Output the [X, Y] coordinate of the center of the cell containing the given text.  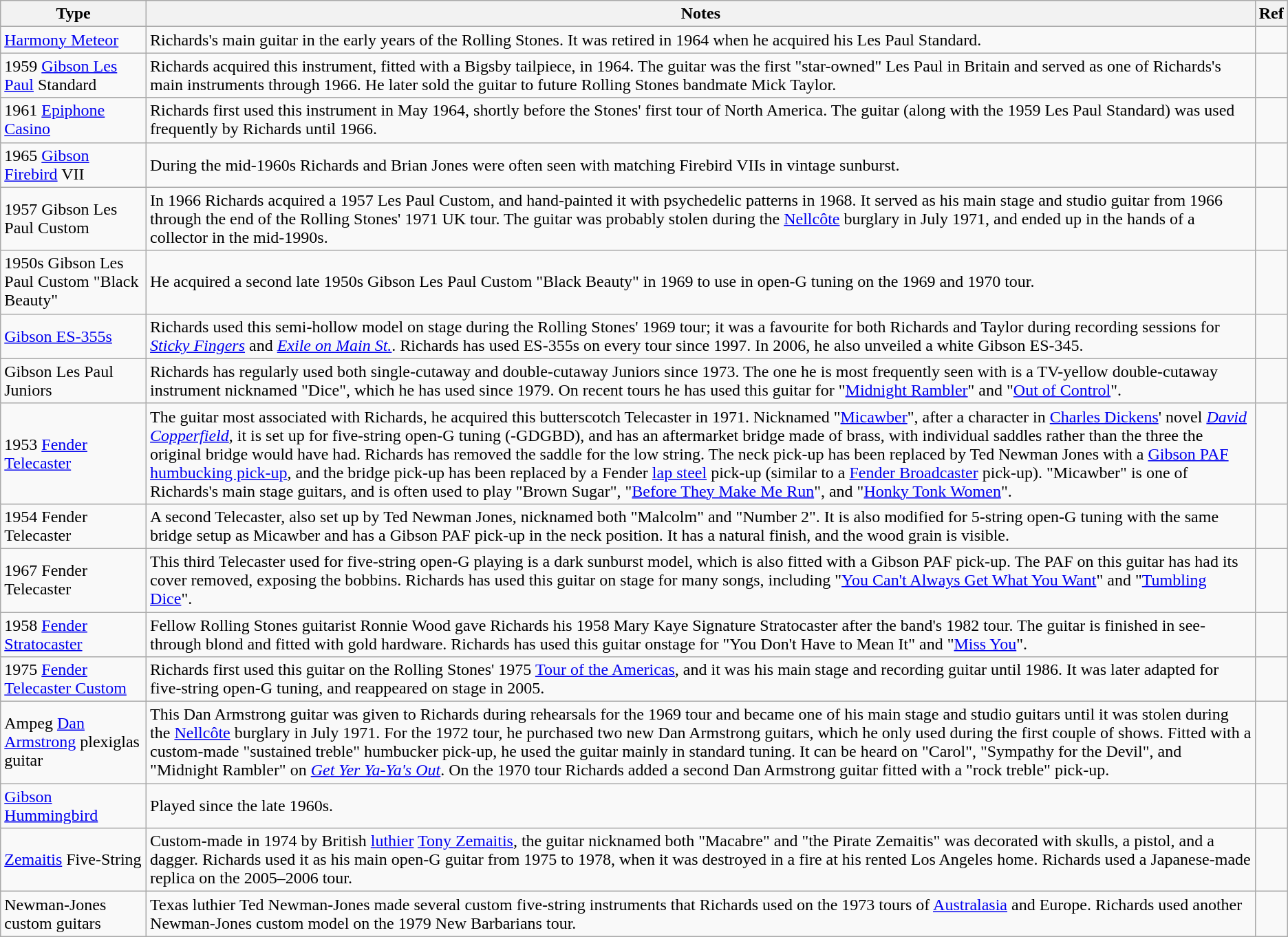
1957 Gibson Les Paul Custom [74, 219]
Newman-Jones custom guitars [74, 914]
1961 Epiphone Casino [74, 120]
Ref [1271, 14]
1958 Fender Stratocaster [74, 634]
Notes [701, 14]
1967 Fender Telecaster [74, 580]
Ampeg Dan Armstrong plexiglas guitar [74, 743]
Type [74, 14]
Gibson Hummingbird [74, 806]
Harmony Meteor [74, 40]
He acquired a second late 1950s Gibson Les Paul Custom "Black Beauty" in 1969 to use in open-G tuning on the 1969 and 1970 tour. [701, 282]
1965 Gibson Firebird VII [74, 165]
1950s Gibson Les Paul Custom "Black Beauty" [74, 282]
1975 Fender Telecaster Custom [74, 680]
Played since the late 1960s. [701, 806]
1953 Fender Telecaster [74, 453]
Zemaitis Five-String [74, 860]
1954 Fender Telecaster [74, 526]
Richards's main guitar in the early years of the Rolling Stones. It was retired in 1964 when he acquired his Les Paul Standard. [701, 40]
During the mid-1960s Richards and Brian Jones were often seen with matching Firebird VIIs in vintage sunburst. [701, 165]
Gibson ES-355s [74, 336]
1959 Gibson Les Paul Standard [74, 76]
Gibson Les Paul Juniors [74, 381]
